Extract the (x, y) coordinate from the center of the cell holding the provided text.  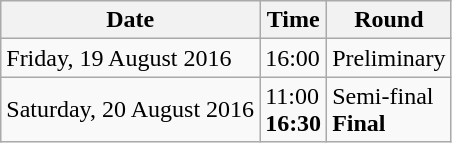
Semi-finalFinal (389, 110)
Saturday, 20 August 2016 (130, 110)
16:00 (294, 58)
Time (294, 20)
Date (130, 20)
Round (389, 20)
Friday, 19 August 2016 (130, 58)
11:0016:30 (294, 110)
Preliminary (389, 58)
